Output the (X, Y) coordinate of the center of the cell containing the given text.  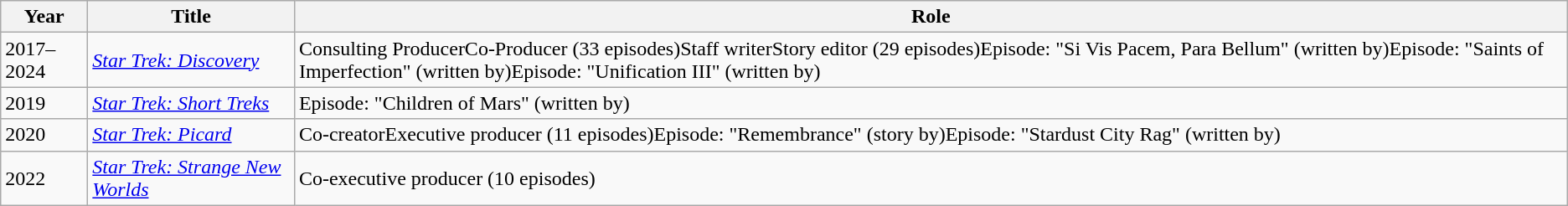
Role (931, 17)
2017–2024 (44, 60)
Star Trek: Short Treks (191, 103)
Co-executive producer (10 episodes) (931, 178)
Star Trek: Discovery (191, 60)
Co-creatorExecutive producer (11 episodes)Episode: "Remembrance" (story by)Episode: "Stardust City Rag" (written by) (931, 135)
Star Trek: Picard (191, 135)
Year (44, 17)
2020 (44, 135)
Title (191, 17)
Episode: "Children of Mars" (written by) (931, 103)
Star Trek: Strange New Worlds (191, 178)
2019 (44, 103)
2022 (44, 178)
